Return [X, Y] of the center of cell containing provided text 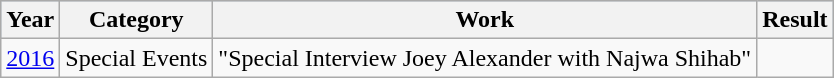
Work [485, 20]
"Special Interview Joey Alexander with Najwa Shihab" [485, 58]
Category [136, 20]
Year [30, 20]
Special Events [136, 58]
2016 [30, 58]
Result [795, 20]
